Determine the (X, Y) coordinate at the center of the cell enclosing the given text.  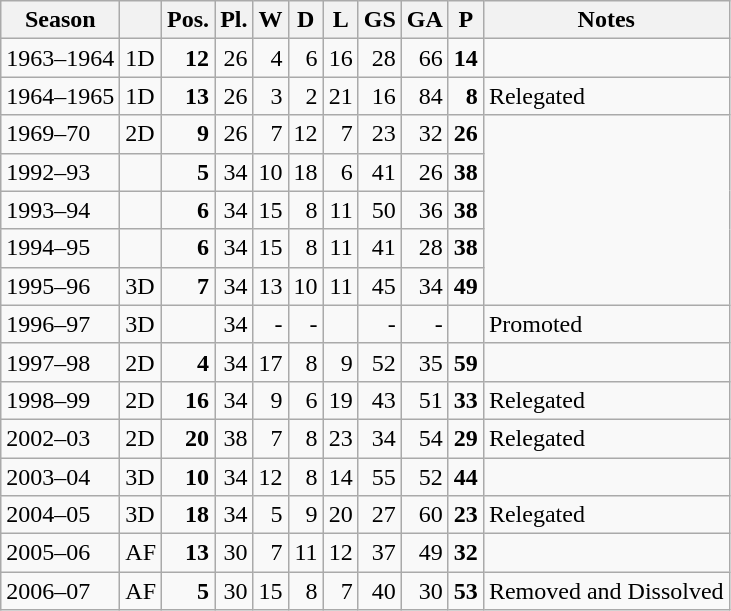
1993–94 (60, 210)
1964–1965 (60, 96)
Notes (606, 20)
1963–1964 (60, 58)
1997–98 (60, 362)
29 (466, 438)
45 (380, 286)
17 (270, 362)
GS (380, 20)
1969–70 (60, 134)
L (340, 20)
1994–95 (60, 248)
51 (424, 400)
W (270, 20)
1998–99 (60, 400)
44 (466, 477)
40 (380, 591)
Promoted (606, 324)
54 (424, 438)
GA (424, 20)
P (466, 20)
21 (340, 96)
33 (466, 400)
19 (340, 400)
Season (60, 20)
35 (424, 362)
66 (424, 58)
2002–03 (60, 438)
59 (466, 362)
84 (424, 96)
3 (270, 96)
1996–97 (60, 324)
2003–04 (60, 477)
50 (380, 210)
2 (306, 96)
27 (380, 515)
1995–96 (60, 286)
1992–93 (60, 172)
43 (380, 400)
53 (466, 591)
60 (424, 515)
2005–06 (60, 553)
Pos. (188, 20)
Removed and Dissolved (606, 591)
2004–05 (60, 515)
D (306, 20)
37 (380, 553)
2006–07 (60, 591)
Pl. (234, 20)
36 (424, 210)
55 (380, 477)
